Locate the cell with the specified text and output its (X, Y) center coordinate. 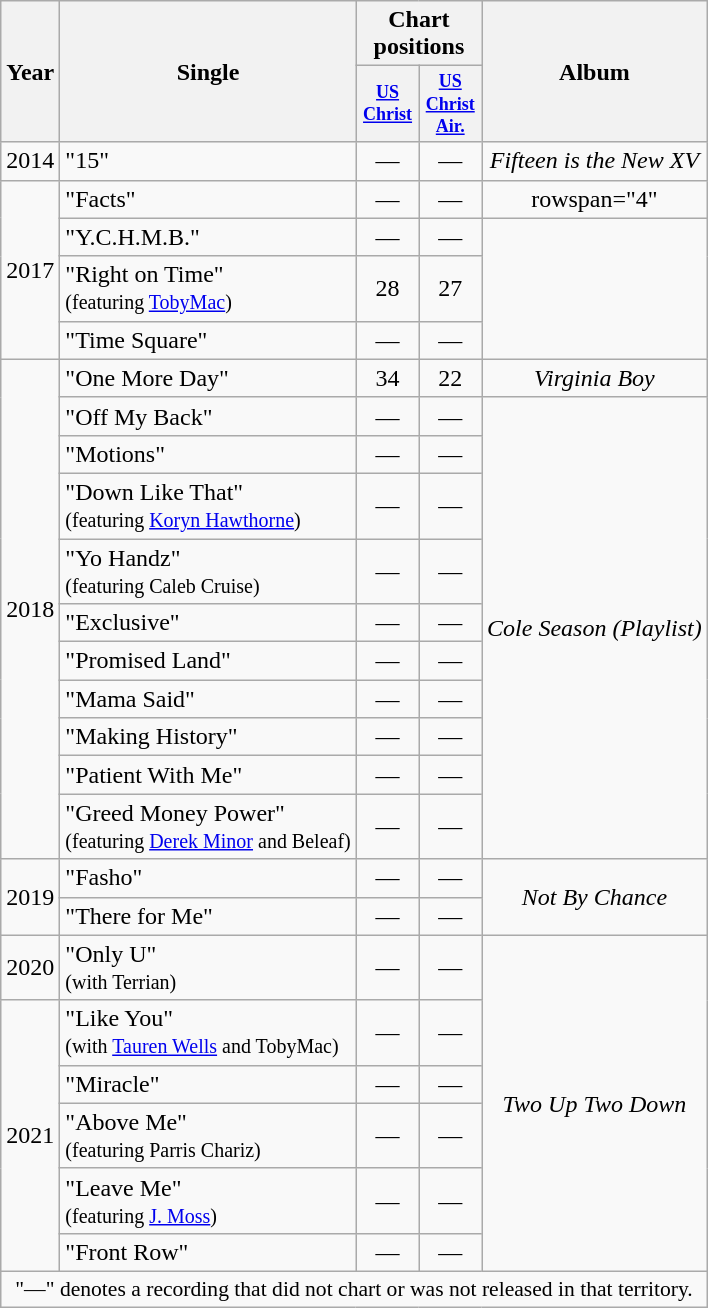
"Patient With Me" (208, 775)
USChrist Air. (450, 104)
"Exclusive" (208, 623)
Two Up Two Down (595, 1103)
"Fasho" (208, 878)
"Right on Time"(featuring TobyMac) (208, 288)
"Above Me"(featuring Parris Chariz) (208, 1136)
27 (450, 288)
2017 (30, 270)
"Miracle" (208, 1084)
"Motions" (208, 454)
"Yo Handz"(featuring Caleb Cruise) (208, 572)
Fifteen is the New XV (595, 161)
"Mama Said" (208, 699)
Album (595, 72)
2014 (30, 161)
"Greed Money Power"(featuring Derek Minor and Beleaf) (208, 826)
Not By Chance (595, 897)
Year (30, 72)
34 (388, 378)
28 (388, 288)
"Off My Back" (208, 416)
"—" denotes a recording that did not chart or was not released in that territory. (354, 1289)
2021 (30, 1136)
Single (208, 72)
USChrist (388, 104)
"Making History" (208, 737)
"15" (208, 161)
"Front Row" (208, 1252)
2019 (30, 897)
"Time Square" (208, 340)
"There for Me" (208, 916)
rowspan="4" (595, 199)
"Down Like That"(featuring Koryn Hawthorne) (208, 506)
"Only U"(with Terrian) (208, 968)
2020 (30, 968)
2018 (30, 609)
22 (450, 378)
"Leave Me"(featuring J. Moss) (208, 1200)
"Promised Land" (208, 661)
"Like You"(with Tauren Wells and TobyMac) (208, 1032)
"Y.C.H.M.B." (208, 237)
"One More Day" (208, 378)
Virginia Boy (595, 378)
"Facts" (208, 199)
Chart positions (418, 34)
Cole Season (Playlist) (595, 628)
